Search for the cell housing the specified text and yield its (x, y) center coordinate. 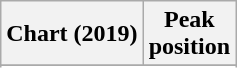
Peakposition (189, 34)
Chart (2019) (72, 34)
